Determine the [x, y] coordinate at the center of the cell enclosing the given text.  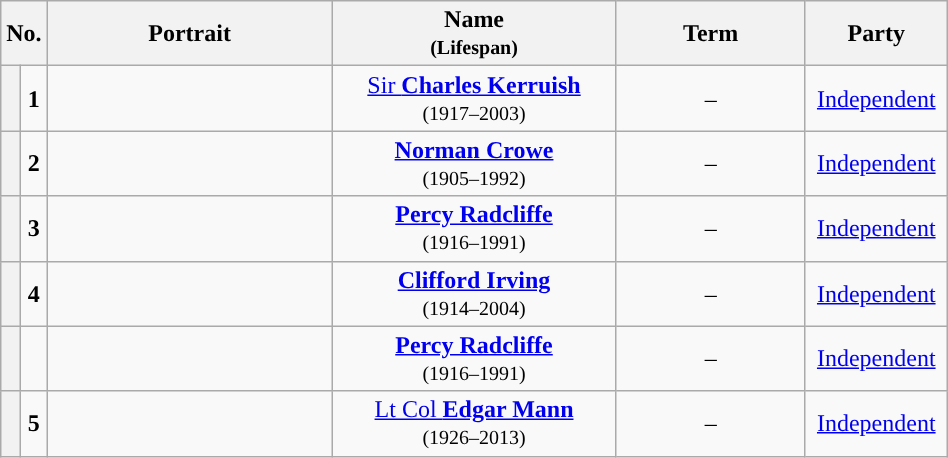
4 [34, 294]
Clifford Irving(1914–2004) [474, 294]
2 [34, 164]
Portrait [190, 34]
Party [876, 34]
1 [34, 98]
Lt Col Edgar Mann(1926–2013) [474, 424]
Norman Crowe(1905–1992) [474, 164]
Sir Charles Kerruish(1917–2003) [474, 98]
3 [34, 228]
No. [24, 34]
5 [34, 424]
Term [710, 34]
Name(Lifespan) [474, 34]
